Locate the cell with the specified text and output its (X, Y) center coordinate. 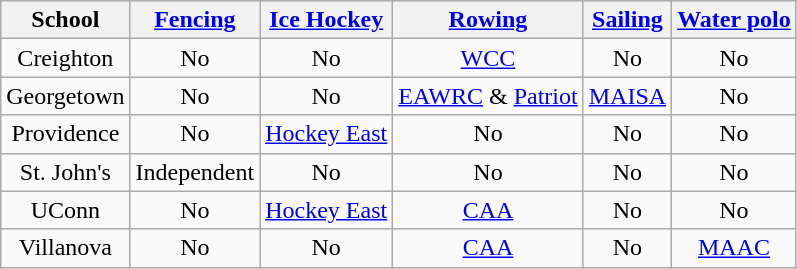
MAISA (627, 96)
St. John's (66, 172)
WCC (488, 58)
Rowing (488, 20)
Sailing (627, 20)
School (66, 20)
Creighton (66, 58)
MAAC (734, 248)
Ice Hockey (326, 20)
Georgetown (66, 96)
EAWRC & Patriot (488, 96)
Fencing (195, 20)
Water polo (734, 20)
UConn (66, 210)
Providence (66, 134)
Independent (195, 172)
Villanova (66, 248)
